Find where the given text appears and provide that cell's center as [X, Y] coordinate. 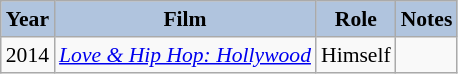
Love & Hip Hop: Hollywood [185, 55]
Year [28, 19]
Notes [427, 19]
Role [356, 19]
2014 [28, 55]
Film [185, 19]
Himself [356, 55]
